Identify which cell holds the provided text, then report its (X, Y) central coordinate. 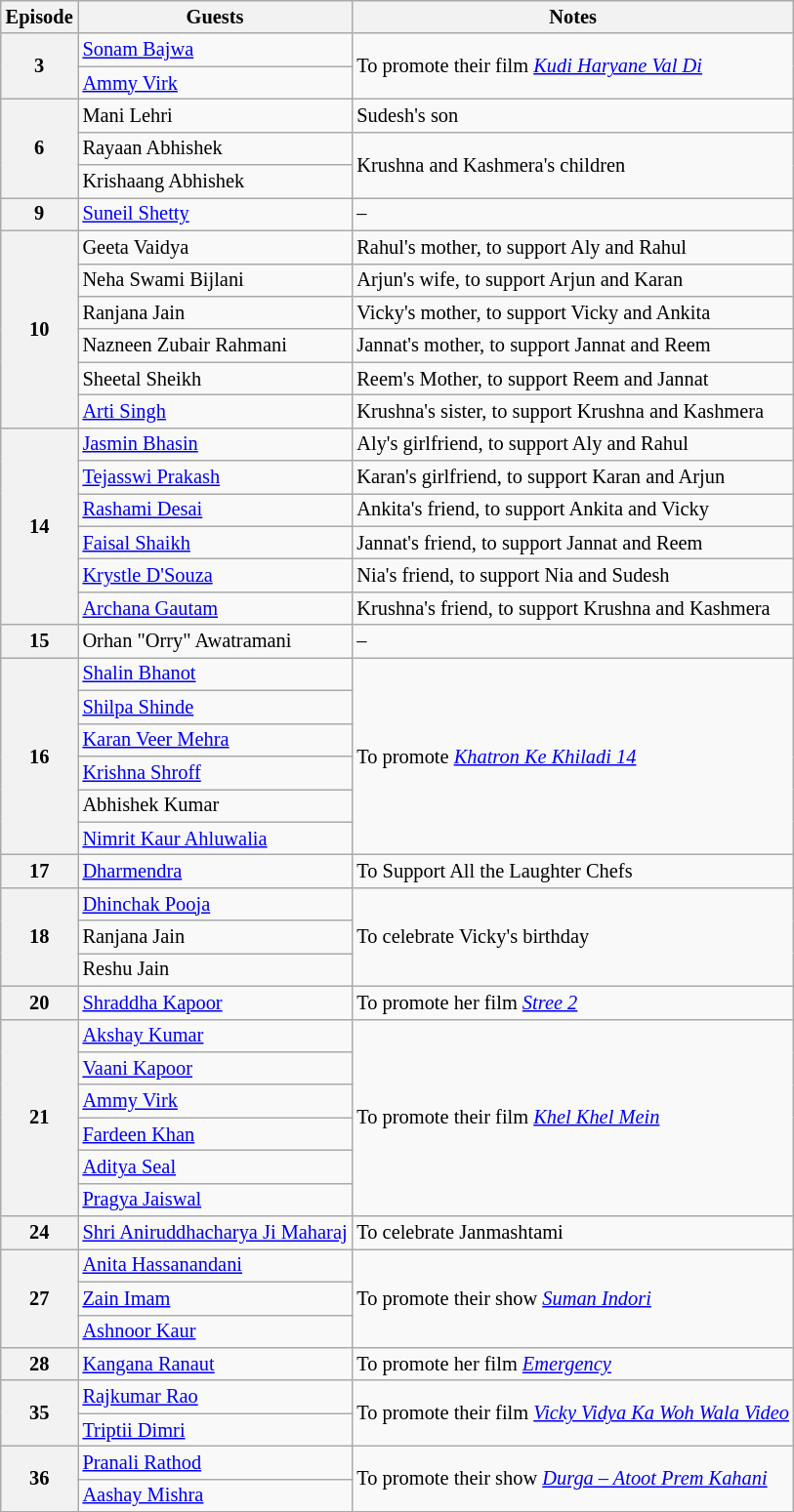
Triptii Dimri (215, 1430)
Karan Veer Mehra (215, 740)
Neha Swami Bijlani (215, 280)
Shilpa Shinde (215, 707)
Sonam Bajwa (215, 50)
Ankita's friend, to support Ankita and Vicky (572, 510)
Jannat's friend, to support Jannat and Reem (572, 543)
Notes (572, 17)
Mani Lehri (215, 115)
To promote their show Durga – Atoot Prem Kahani (572, 1478)
15 (39, 641)
Shalin Bhanot (215, 674)
Akshay Kumar (215, 1036)
Krushna's sister, to support Krushna and Kashmera (572, 411)
14 (39, 526)
27 (39, 1298)
24 (39, 1233)
20 (39, 1002)
Shraddha Kapoor (215, 1002)
Aly's girlfriend, to support Aly and Rahul (572, 444)
To promote their film Vicky Vidya Ka Woh Wala Video (572, 1413)
Sudesh's son (572, 115)
17 (39, 871)
6 (39, 148)
21 (39, 1118)
Arjun's wife, to support Arjun and Karan (572, 280)
Nimrit Kaur Ahluwalia (215, 838)
Karan's girlfriend, to support Karan and Arjun (572, 477)
To Support All the Laughter Chefs (572, 871)
3 (39, 66)
Abhishek Kumar (215, 805)
Arti Singh (215, 411)
Dharmendra (215, 871)
Anita Hassanandani (215, 1265)
Pragya Jaiswal (215, 1200)
To celebrate Vicky's birthday (572, 937)
Geeta Vaidya (215, 247)
Nazneen Zubair Rahmani (215, 346)
28 (39, 1364)
Rahul's mother, to support Aly and Rahul (572, 247)
Aashay Mishra (215, 1495)
Suneil Shetty (215, 214)
Krishna Shroff (215, 772)
Jannat's mother, to support Jannat and Reem (572, 346)
35 (39, 1413)
16 (39, 756)
Aditya Seal (215, 1166)
Shri Aniruddhacharya Ji Maharaj (215, 1233)
Tejasswi Prakash (215, 477)
10 (39, 329)
Sheetal Sheikh (215, 379)
Vaani Kapoor (215, 1068)
Archana Gautam (215, 608)
Reshu Jain (215, 969)
To celebrate Janmashtami (572, 1233)
Pranali Rathod (215, 1462)
Krystle D'Souza (215, 575)
Ashnoor Kaur (215, 1331)
Krishaang Abhishek (215, 182)
To promote their film Khel Khel Mein (572, 1118)
To promote Khatron Ke Khiladi 14 (572, 756)
Krushna's friend, to support Krushna and Kashmera (572, 608)
Reem's Mother, to support Reem and Jannat (572, 379)
Guests (215, 17)
To promote their film Kudi Haryane Val Di (572, 66)
Rajkumar Rao (215, 1397)
Nia's friend, to support Nia and Sudesh (572, 575)
18 (39, 937)
To promote her film Stree 2 (572, 1002)
9 (39, 214)
To promote her film Emergency (572, 1364)
Dhinchak Pooja (215, 904)
Zain Imam (215, 1298)
Rayaan Abhishek (215, 148)
Fardeen Khan (215, 1134)
Jasmin Bhasin (215, 444)
Rashami Desai (215, 510)
To promote their show Suman Indori (572, 1298)
36 (39, 1478)
Krushna and Kashmera's children (572, 164)
Orhan "Orry" Awatramani (215, 641)
Faisal Shaikh (215, 543)
Vicky's mother, to support Vicky and Ankita (572, 312)
Episode (39, 17)
Kangana Ranaut (215, 1364)
